Return the (x, y) coordinate for the center point of the cell that contains the specified text.  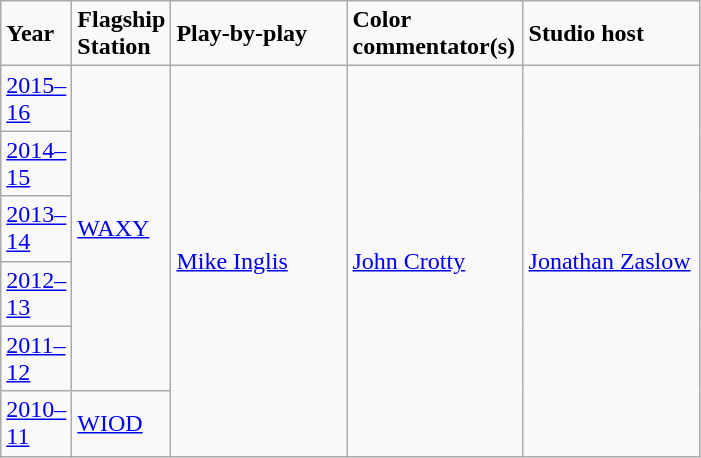
2014–15 (36, 164)
2012–13 (36, 294)
WIOD (122, 424)
2015–16 (36, 98)
Studio host (611, 34)
Mike Inglis (259, 261)
Play-by-play (259, 34)
Year (36, 34)
Color commentator(s) (435, 34)
Flagship Station (122, 34)
2011–12 (36, 358)
John Crotty (435, 261)
2010–11 (36, 424)
2013–14 (36, 228)
WAXY (122, 228)
Jonathan Zaslow (611, 261)
